Return [X, Y] of the center of cell containing provided text 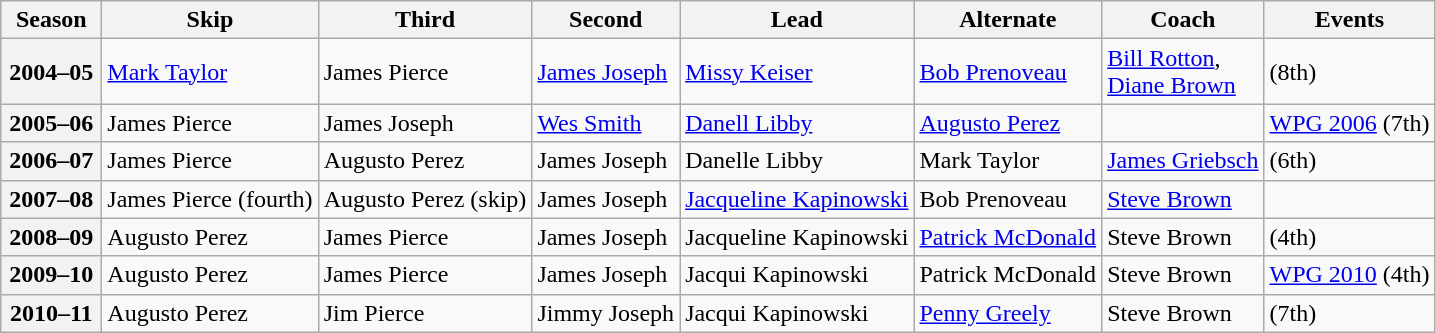
Augusto Perez (skip) [425, 199]
Wes Smith [606, 123]
WPG 2010 (4th) [1350, 275]
2006–07 [52, 161]
Second [606, 20]
Events [1350, 20]
2007–08 [52, 199]
Danelle Libby [797, 161]
Coach [1183, 20]
James Griebsch [1183, 161]
(6th) [1350, 161]
Penny Greely [1008, 313]
WPG 2006 (7th) [1350, 123]
Jim Pierce [425, 313]
Lead [797, 20]
Danell Libby [797, 123]
Season [52, 20]
(4th) [1350, 237]
2010–11 [52, 313]
(7th) [1350, 313]
James Pierce (fourth) [210, 199]
Missy Keiser [797, 72]
2005–06 [52, 123]
Third [425, 20]
2008–09 [52, 237]
Skip [210, 20]
Alternate [1008, 20]
(8th) [1350, 72]
Bill Rotton,Diane Brown [1183, 72]
2009–10 [52, 275]
Jimmy Joseph [606, 313]
2004–05 [52, 72]
